From the cell containing the given text, extract its center point as [x, y] coordinate. 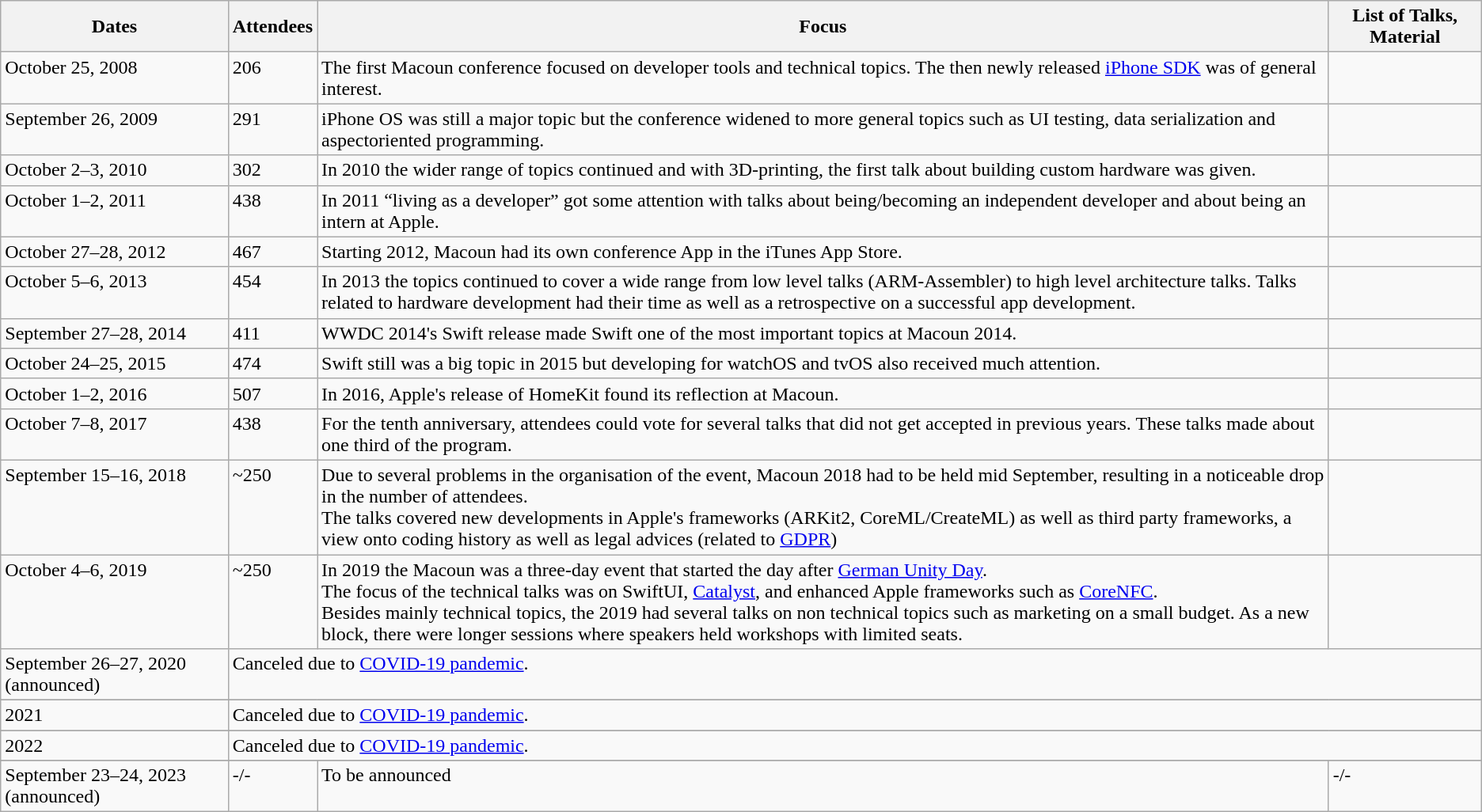
291 [272, 130]
October 5–6, 2013 [114, 293]
467 [272, 252]
302 [272, 170]
411 [272, 333]
WWDC 2014's Swift release made Swift one of the most important topics at Macoun 2014. [823, 333]
In 2011 “living as a developer” got some attention with talks about being/becoming an independent developer and about being an intern at Apple. [823, 211]
October 7–8, 2017 [114, 434]
474 [272, 363]
October 1–2, 2016 [114, 393]
September 27–28, 2014 [114, 333]
September 26–27, 2020 (announced) [114, 674]
The first Macoun conference focused on developer tools and technical topics. The then newly released iPhone SDK was of general interest. [823, 78]
September 23–24, 2023 (announced) [114, 787]
October 4–6, 2019 [114, 601]
2021 [114, 715]
Attendees [272, 27]
507 [272, 393]
In 2010 the wider range of topics continued and with 3D-printing, the first talk about building custom hardware was given. [823, 170]
October 1–2, 2011 [114, 211]
Focus [823, 27]
206 [272, 78]
October 25, 2008 [114, 78]
October 27–28, 2012 [114, 252]
Dates [114, 27]
September 26, 2009 [114, 130]
September 15–16, 2018 [114, 507]
In 2016, Apple's release of HomeKit found its reflection at Macoun. [823, 393]
454 [272, 293]
To be announced [823, 787]
List of Talks, Material [1404, 27]
Starting 2012, Macoun had its own conference App in the iTunes App Store. [823, 252]
Swift still was a big topic in 2015 but developing for watchOS and tvOS also received much attention. [823, 363]
2022 [114, 746]
October 2–3, 2010 [114, 170]
October 24–25, 2015 [114, 363]
